Output the [x, y] coordinate of the center of the cell containing the given text.  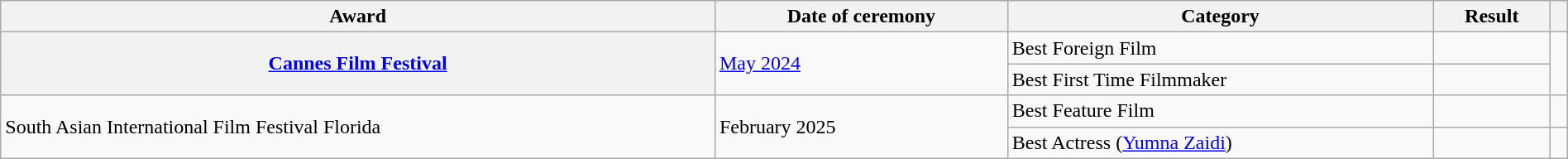
Category [1220, 17]
Date of ceremony [861, 17]
Cannes Film Festival [358, 64]
February 2025 [861, 127]
May 2024 [861, 64]
Best Foreign Film [1220, 48]
South Asian International Film Festival Florida [358, 127]
Best Actress (Yumna Zaidi) [1220, 142]
Best Feature Film [1220, 111]
Result [1492, 17]
Award [358, 17]
Best First Time Filmmaker [1220, 79]
